From the cell containing the given text, extract its center point as [x, y] coordinate. 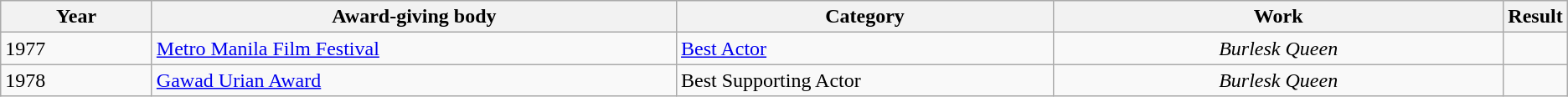
Award-giving body [414, 17]
Gawad Urian Award [414, 80]
Work [1278, 17]
Best Actor [865, 48]
Category [865, 17]
Best Supporting Actor [865, 80]
Year [77, 17]
1978 [77, 80]
Result [1535, 17]
1977 [77, 48]
Metro Manila Film Festival [414, 48]
